Pinpoint the cell where the given text exists, returning its [X, Y] midpoint coordinate. 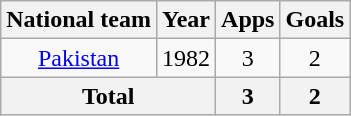
Total [108, 96]
Pakistan [79, 58]
Goals [315, 20]
1982 [186, 58]
National team [79, 20]
Year [186, 20]
Apps [248, 20]
